From the cell containing the given text, extract its center point as [X, Y] coordinate. 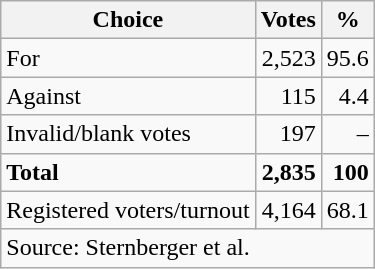
95.6 [348, 58]
100 [348, 172]
2,523 [288, 58]
Registered voters/turnout [128, 210]
68.1 [348, 210]
– [348, 134]
Choice [128, 20]
4,164 [288, 210]
115 [288, 96]
Invalid/blank votes [128, 134]
2,835 [288, 172]
Votes [288, 20]
197 [288, 134]
Source: Sternberger et al. [188, 248]
For [128, 58]
4.4 [348, 96]
% [348, 20]
Against [128, 96]
Total [128, 172]
